Extract the [x, y] coordinate from the center of the cell holding the provided text.  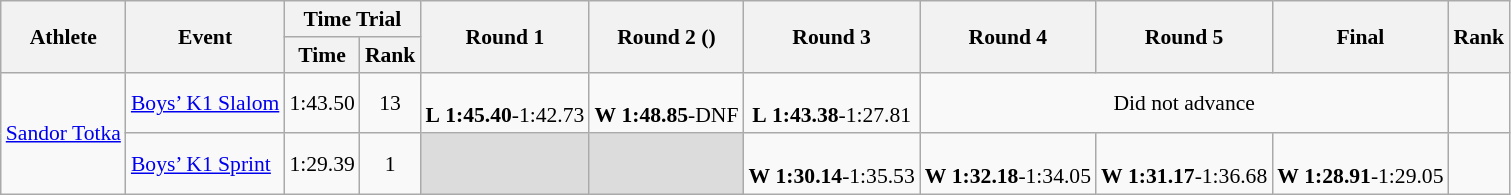
W 1:48.85-DNF [666, 102]
1:29.39 [322, 164]
L 1:43.38-1:27.81 [832, 102]
Sandor Totka [64, 133]
Event [205, 36]
Did not advance [1184, 102]
Time [322, 55]
Round 5 [1184, 36]
Time Trial [352, 19]
Round 4 [1008, 36]
13 [390, 102]
Boys’ K1 Slalom [205, 102]
Final [1360, 36]
Round 2 () [666, 36]
1:43.50 [322, 102]
W 1:32.18-1:34.05 [1008, 164]
1 [390, 164]
W 1:30.14-1:35.53 [832, 164]
W 1:31.17-1:36.68 [1184, 164]
W 1:28.91-1:29.05 [1360, 164]
Athlete [64, 36]
Boys’ K1 Sprint [205, 164]
L 1:45.40-1:42.73 [504, 102]
Round 1 [504, 36]
Round 3 [832, 36]
